Scan for the cell matching the given text and deliver its [X, Y] coordinate at center. 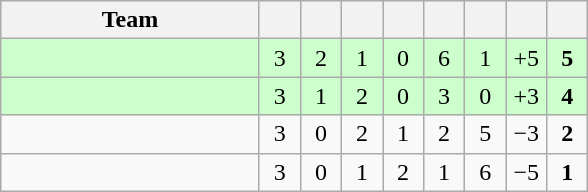
Team [130, 20]
−5 [526, 172]
−3 [526, 134]
+5 [526, 58]
4 [568, 96]
+3 [526, 96]
